Output the (X, Y) coordinate of the center of the cell containing the given text.  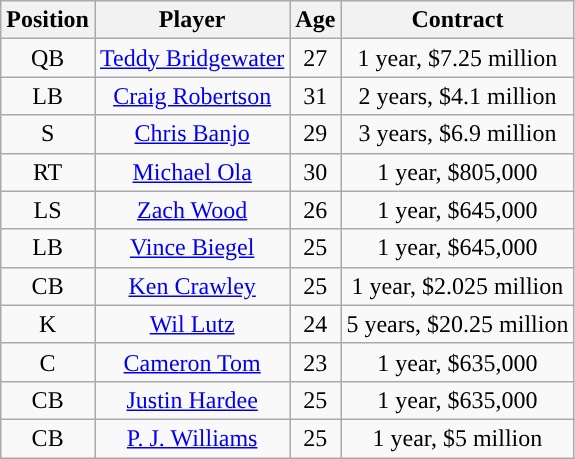
Position (48, 20)
Wil Lutz (192, 324)
31 (316, 96)
26 (316, 210)
S (48, 134)
24 (316, 324)
Age (316, 20)
23 (316, 362)
Chris Banjo (192, 134)
Teddy Bridgewater (192, 58)
1 year, $2.025 million (458, 286)
Zach Wood (192, 210)
27 (316, 58)
Vince Biegel (192, 248)
30 (316, 172)
Contract (458, 20)
K (48, 324)
Cameron Tom (192, 362)
Ken Crawley (192, 286)
2 years, $4.1 million (458, 96)
RT (48, 172)
Craig Robertson (192, 96)
1 year, $7.25 million (458, 58)
1 year, $5 million (458, 438)
1 year, $805,000 (458, 172)
P. J. Williams (192, 438)
Justin Hardee (192, 400)
LS (48, 210)
Player (192, 20)
C (48, 362)
5 years, $20.25 million (458, 324)
3 years, $6.9 million (458, 134)
QB (48, 58)
Michael Ola (192, 172)
29 (316, 134)
